Provide the (X, Y) coordinate of the cell's center where the given text is located.  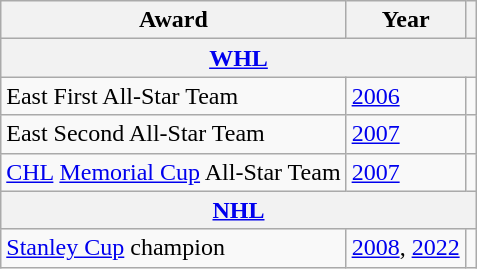
East Second All-Star Team (174, 134)
NHL (238, 210)
Award (174, 20)
2008, 2022 (406, 248)
2006 (406, 96)
Year (406, 20)
CHL Memorial Cup All-Star Team (174, 172)
East First All-Star Team (174, 96)
Stanley Cup champion (174, 248)
WHL (238, 58)
